Pinpoint the cell where the given text exists, returning its (X, Y) midpoint coordinate. 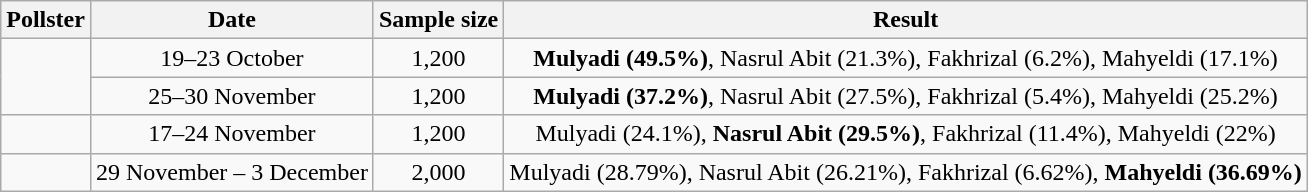
19–23 October (232, 58)
Pollster (46, 20)
Mulyadi (49.5%), Nasrul Abit (21.3%), Fakhrizal (6.2%), Mahyeldi (17.1%) (906, 58)
25–30 November (232, 96)
Date (232, 20)
Mulyadi (37.2%), Nasrul Abit (27.5%), Fakhrizal (5.4%), Mahyeldi (25.2%) (906, 96)
Sample size (438, 20)
Mulyadi (28.79%), Nasrul Abit (26.21%), Fakhrizal (6.62%), Mahyeldi (36.69%) (906, 172)
Result (906, 20)
Mulyadi (24.1%), Nasrul Abit (29.5%), Fakhrizal (11.4%), Mahyeldi (22%) (906, 134)
2,000 (438, 172)
29 November – 3 December (232, 172)
17–24 November (232, 134)
